Return [X, Y] of the center of cell containing provided text 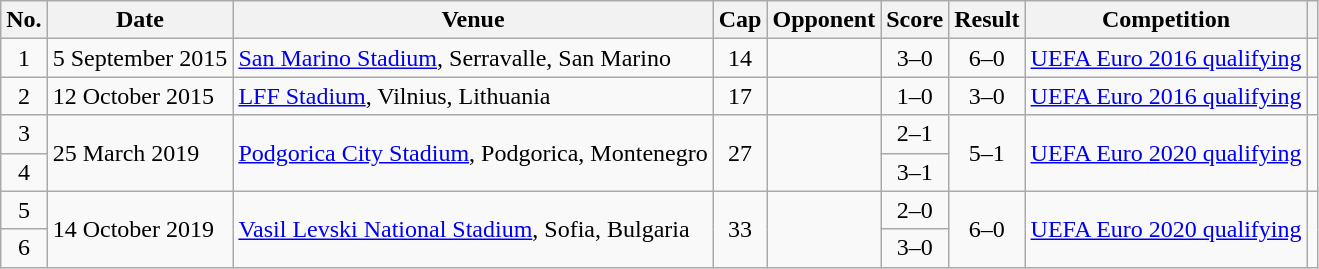
5 September 2015 [140, 58]
5 [24, 210]
3–1 [915, 172]
Date [140, 20]
17 [740, 96]
2–1 [915, 134]
Opponent [824, 20]
Competition [1166, 20]
25 March 2019 [140, 153]
Podgorica City Stadium, Podgorica, Montenegro [473, 153]
Score [915, 20]
LFF Stadium, Vilnius, Lithuania [473, 96]
2–0 [915, 210]
14 [740, 58]
4 [24, 172]
2 [24, 96]
33 [740, 229]
No. [24, 20]
1 [24, 58]
3 [24, 134]
14 October 2019 [140, 229]
Result [987, 20]
27 [740, 153]
Venue [473, 20]
1–0 [915, 96]
Cap [740, 20]
San Marino Stadium, Serravalle, San Marino [473, 58]
Vasil Levski National Stadium, Sofia, Bulgaria [473, 229]
6 [24, 248]
5–1 [987, 153]
12 October 2015 [140, 96]
